Locate the cell with the specified text and output its [x, y] center coordinate. 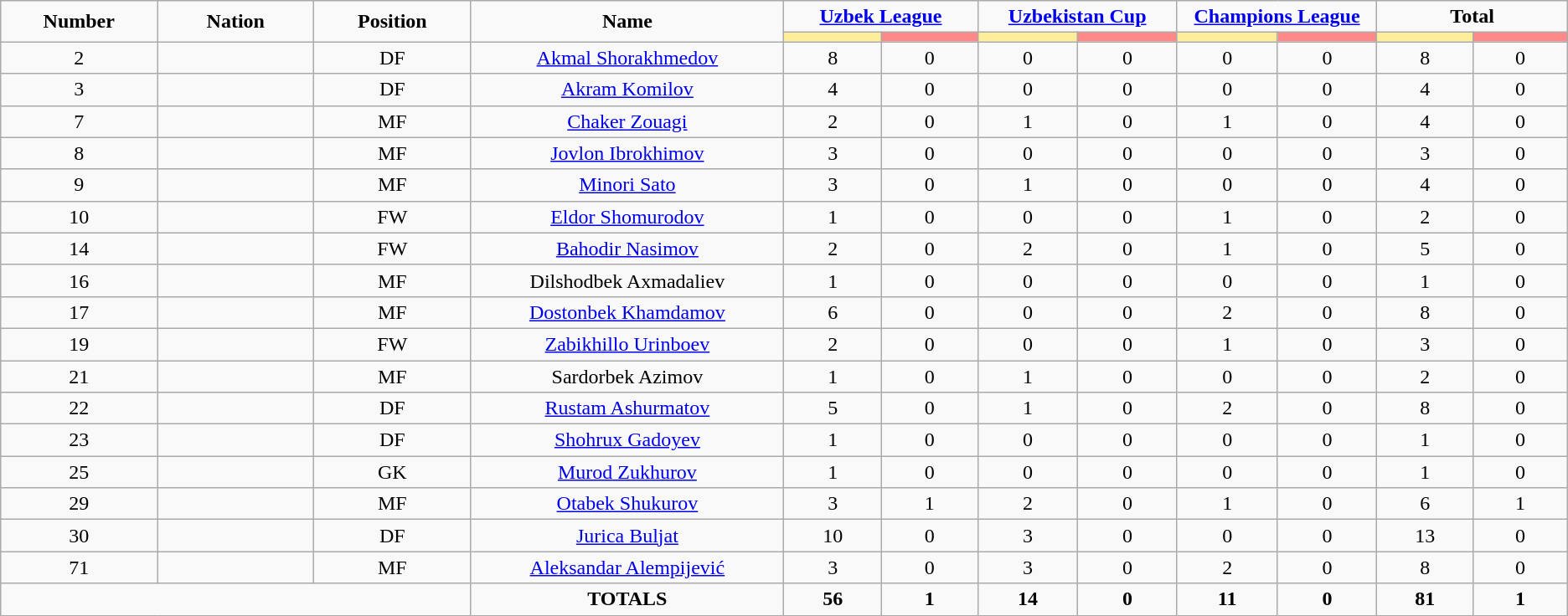
Murod Zukhurov [627, 472]
Akmal Shorakhmedov [627, 58]
11 [1227, 599]
Uzbekistan Cup [1077, 17]
9 [79, 185]
Rustam Ashurmatov [627, 408]
Jovlon Ibrokhimov [627, 153]
Jurica Buljat [627, 536]
Akram Komilov [627, 90]
56 [833, 599]
Aleksandar Alempijević [627, 567]
Minori Sato [627, 185]
71 [79, 567]
Zabikhillo Urinboev [627, 344]
Chaker Zouagi [627, 121]
Nation [236, 22]
TOTALS [627, 599]
Dilshodbek Axmadaliev [627, 280]
7 [79, 121]
81 [1426, 599]
Position [392, 22]
29 [79, 504]
22 [79, 408]
Name [627, 22]
21 [79, 376]
Bahodir Nasimov [627, 249]
17 [79, 312]
25 [79, 472]
Uzbek League [881, 17]
19 [79, 344]
Champions League [1277, 17]
23 [79, 440]
Shohrux Gadoyev [627, 440]
GK [392, 472]
Eldor Shomurodov [627, 217]
Dostonbek Khamdamov [627, 312]
16 [79, 280]
Total [1473, 17]
Otabek Shukurov [627, 504]
Number [79, 22]
13 [1426, 536]
Sardorbek Azimov [627, 376]
30 [79, 536]
